Return (X, Y) of the center of cell containing provided text 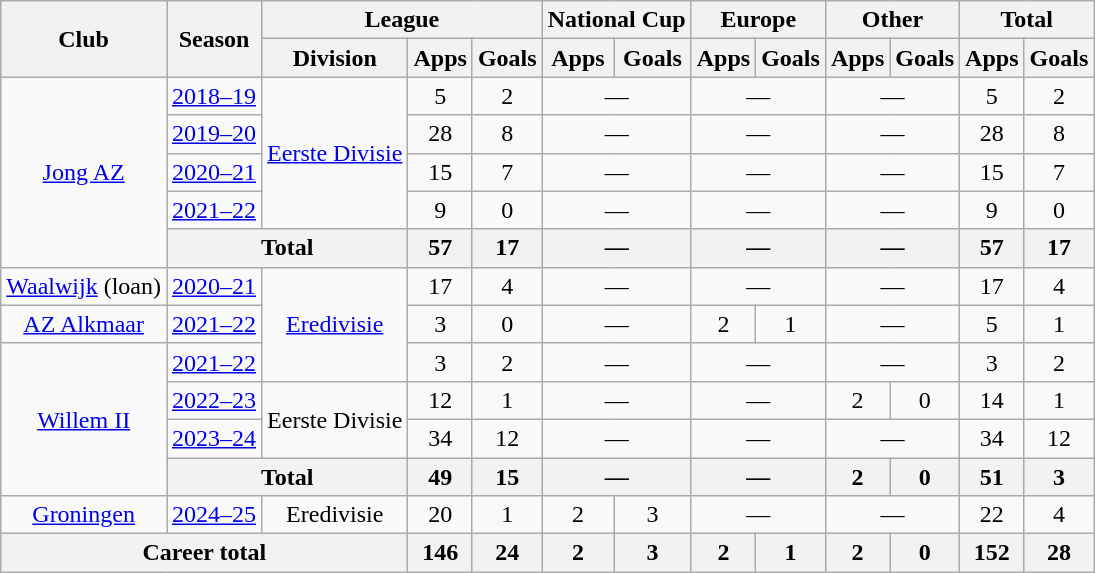
League (402, 20)
Career total (204, 553)
152 (992, 553)
Season (214, 39)
Willem II (84, 419)
2018–19 (214, 96)
51 (992, 477)
National Cup (616, 20)
2023–24 (214, 438)
146 (440, 553)
2019–20 (214, 134)
Club (84, 39)
14 (992, 400)
Europe (758, 20)
AZ Alkmaar (84, 324)
20 (440, 515)
2024–25 (214, 515)
49 (440, 477)
24 (507, 553)
22 (992, 515)
Division (335, 58)
Other (892, 20)
Waalwijk (loan) (84, 286)
Groningen (84, 515)
Jong AZ (84, 172)
2022–23 (214, 400)
